From the cell containing the given text, extract its center point as (X, Y) coordinate. 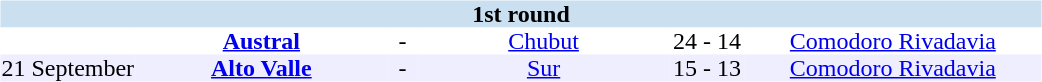
Alto Valle (262, 68)
24 - 14 (707, 42)
Sur (543, 68)
15 - 13 (707, 68)
1st round (520, 14)
Chubut (543, 42)
Austral (262, 42)
21 September (68, 68)
